Find where the given text appears and provide that cell's center as [x, y] coordinate. 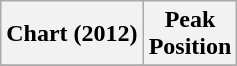
PeakPosition [190, 34]
Chart (2012) [72, 34]
